From the cell containing the given text, extract its center point as (X, Y) coordinate. 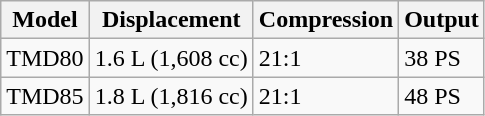
Displacement (171, 20)
Output (442, 20)
Compression (326, 20)
Model (45, 20)
1.6 L (1,608 cc) (171, 58)
1.8 L (1,816 cc) (171, 96)
TMD80 (45, 58)
48 PS (442, 96)
TMD85 (45, 96)
38 PS (442, 58)
